Pinpoint the cell where the given text exists, returning its [X, Y] midpoint coordinate. 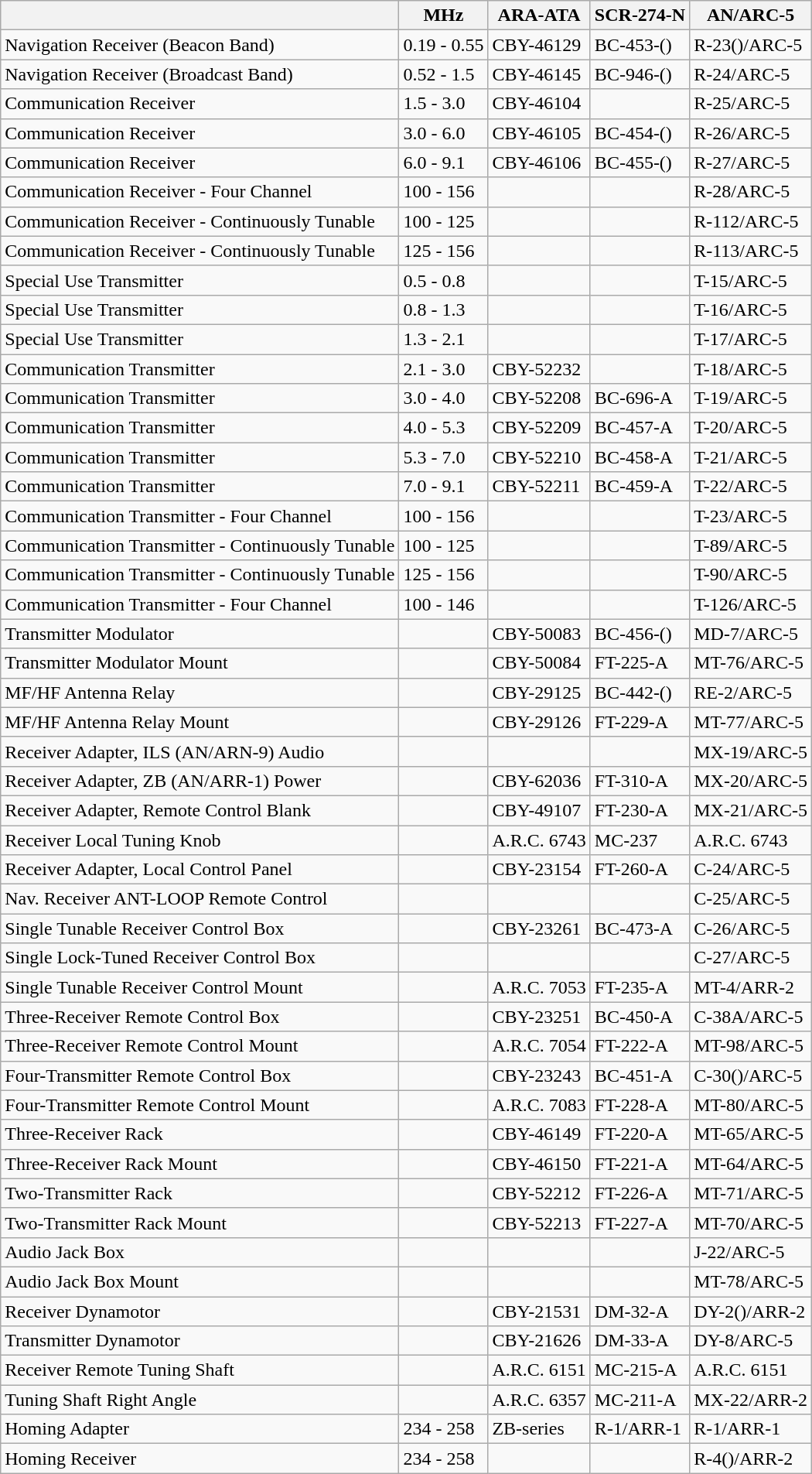
FT-229-A [640, 722]
BC-458-A [640, 457]
6.0 - 9.1 [444, 162]
T-20/ARC-5 [751, 428]
FT-220-A [640, 1134]
Navigation Receiver (Beacon Band) [200, 45]
FT-260-A [640, 870]
FT-228-A [640, 1105]
CBY-23251 [539, 1017]
CBY-52212 [539, 1193]
C-27/ARC-5 [751, 958]
C-30()/ARC-5 [751, 1076]
4.0 - 5.3 [444, 428]
3.0 - 6.0 [444, 133]
MX-20/ARC-5 [751, 781]
CBY-50083 [539, 634]
CBY-62036 [539, 781]
R-24/ARC-5 [751, 74]
3.0 - 4.0 [444, 398]
DM-33-A [640, 1341]
Single Tunable Receiver Control Mount [200, 987]
CBY-52209 [539, 428]
Audio Jack Box Mount [200, 1281]
Transmitter Modulator [200, 634]
T-19/ARC-5 [751, 398]
BC-696-A [640, 398]
C-26/ARC-5 [751, 929]
MF/HF Antenna Relay Mount [200, 722]
Two-Transmitter Rack Mount [200, 1223]
T-17/ARC-5 [751, 339]
Receiver Dynamotor [200, 1312]
BC-459-A [640, 487]
CBY-46145 [539, 74]
CBY-21531 [539, 1312]
T-89/ARC-5 [751, 545]
BC-455-() [640, 162]
BC-454-() [640, 133]
CBY-46104 [539, 104]
CBY-52210 [539, 457]
Nav. Receiver ANT-LOOP Remote Control [200, 899]
CBY-50084 [539, 663]
MT-76/ARC-5 [751, 663]
CBY-52213 [539, 1223]
CBY-46105 [539, 133]
T-22/ARC-5 [751, 487]
MX-22/ARR-2 [751, 1400]
0.52 - 1.5 [444, 74]
MT-64/ARC-5 [751, 1164]
CBY-52211 [539, 487]
CBY-46106 [539, 162]
MD-7/ARC-5 [751, 634]
R-112/ARC-5 [751, 221]
A.R.C. 7083 [539, 1105]
Navigation Receiver (Broadcast Band) [200, 74]
MT-70/ARC-5 [751, 1223]
Receiver Remote Tuning Shaft [200, 1370]
MHz [444, 15]
CBY-23154 [539, 870]
A.R.C. 6357 [539, 1400]
T-126/ARC-5 [751, 604]
2.1 - 3.0 [444, 369]
R-26/ARC-5 [751, 133]
100 - 146 [444, 604]
0.5 - 0.8 [444, 280]
R-113/ARC-5 [751, 251]
MC-237 [640, 840]
CBY-29125 [539, 693]
MT-78/ARC-5 [751, 1281]
T-23/ARC-5 [751, 516]
A.R.C. 7054 [539, 1046]
FT-227-A [640, 1223]
Receiver Adapter, ILS (AN/ARN-9) Audio [200, 751]
MT-4/ARR-2 [751, 987]
Transmitter Dynamotor [200, 1341]
ARA-ATA [539, 15]
RE-2/ARC-5 [751, 693]
Single Tunable Receiver Control Box [200, 929]
Four-Transmitter Remote Control Mount [200, 1105]
CBY-52208 [539, 398]
DY-8/ARC-5 [751, 1341]
MC-211-A [640, 1400]
Three-Receiver Remote Control Box [200, 1017]
Homing Adapter [200, 1429]
R-25/ARC-5 [751, 104]
FT-235-A [640, 987]
MX-21/ARC-5 [751, 810]
0.19 - 0.55 [444, 45]
MC-215-A [640, 1370]
R-4()/ARR-2 [751, 1459]
MT-71/ARC-5 [751, 1193]
T-90/ARC-5 [751, 575]
Transmitter Modulator Mount [200, 663]
Two-Transmitter Rack [200, 1193]
CBY-23243 [539, 1076]
CBY-46150 [539, 1164]
CBY-49107 [539, 810]
FT-222-A [640, 1046]
T-21/ARC-5 [751, 457]
R-28/ARC-5 [751, 192]
1.5 - 3.0 [444, 104]
BC-457-A [640, 428]
T-16/ARC-5 [751, 310]
ZB-series [539, 1429]
BC-442-() [640, 693]
Receiver Adapter, ZB (AN/ARR-1) Power [200, 781]
R-23()/ARC-5 [751, 45]
DM-32-A [640, 1312]
Tuning Shaft Right Angle [200, 1400]
SCR-274-N [640, 15]
MT-77/ARC-5 [751, 722]
BC-451-A [640, 1076]
CBY-21626 [539, 1341]
BC-946-() [640, 74]
R-27/ARC-5 [751, 162]
MT-80/ARC-5 [751, 1105]
MX-19/ARC-5 [751, 751]
CBY-52232 [539, 369]
FT-225-A [640, 663]
Three-Receiver Rack [200, 1134]
C-38A/ARC-5 [751, 1017]
T-18/ARC-5 [751, 369]
BC-473-A [640, 929]
1.3 - 2.1 [444, 339]
Homing Receiver [200, 1459]
FT-310-A [640, 781]
Three-Receiver Rack Mount [200, 1164]
BC-453-() [640, 45]
MT-65/ARC-5 [751, 1134]
MF/HF Antenna Relay [200, 693]
BC-456-() [640, 634]
Receiver Adapter, Remote Control Blank [200, 810]
CBY-46129 [539, 45]
C-24/ARC-5 [751, 870]
J-22/ARC-5 [751, 1252]
Single Lock-Tuned Receiver Control Box [200, 958]
Receiver Local Tuning Knob [200, 840]
Receiver Adapter, Local Control Panel [200, 870]
FT-230-A [640, 810]
Four-Transmitter Remote Control Box [200, 1076]
CBY-29126 [539, 722]
CBY-46149 [539, 1134]
Communication Receiver - Four Channel [200, 192]
DY-2()/ARR-2 [751, 1312]
0.8 - 1.3 [444, 310]
FT-226-A [640, 1193]
BC-450-A [640, 1017]
7.0 - 9.1 [444, 487]
FT-221-A [640, 1164]
C-25/ARC-5 [751, 899]
MT-98/ARC-5 [751, 1046]
A.R.C. 7053 [539, 987]
CBY-23261 [539, 929]
Three-Receiver Remote Control Mount [200, 1046]
5.3 - 7.0 [444, 457]
AN/ARC-5 [751, 15]
T-15/ARC-5 [751, 280]
Audio Jack Box [200, 1252]
